Capture the cell that displays the provided text and extract its (x, y) central coordinate. 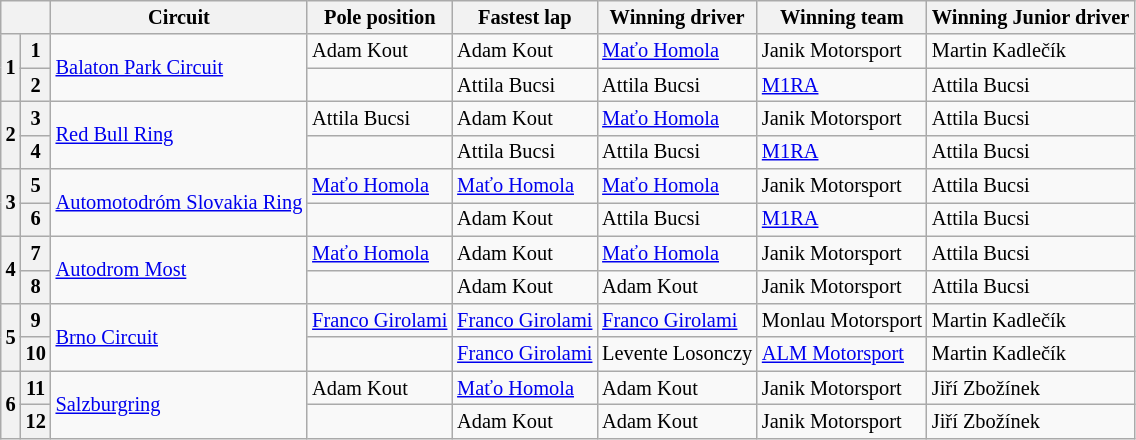
Winning Junior driver (1030, 17)
Winning team (842, 17)
11 (36, 388)
Fastest lap (524, 17)
Circuit (180, 17)
12 (36, 421)
Automotodróm Slovakia Ring (180, 202)
9 (36, 320)
ALM Motorsport (842, 354)
Levente Losonczy (677, 354)
Salzburgring (180, 404)
10 (36, 354)
Autodrom Most (180, 270)
Pole position (380, 17)
Winning driver (677, 17)
8 (36, 287)
Red Bull Ring (180, 134)
Balaton Park Circuit (180, 68)
Monlau Motorsport (842, 320)
Brno Circuit (180, 336)
7 (36, 253)
